Return the [X, Y] coordinate for the center point of the cell that contains the specified text.  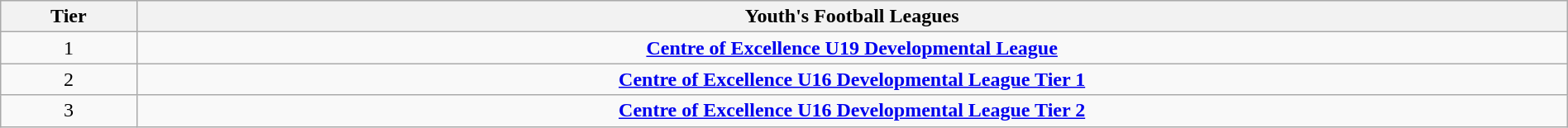
3 [69, 111]
Tier [69, 17]
1 [69, 48]
Youth's Football Leagues [852, 17]
Centre of Excellence U16 Developmental League Tier 2 [852, 111]
2 [69, 79]
Centre of Excellence U16 Developmental League Tier 1 [852, 79]
Centre of Excellence U19 Developmental League [852, 48]
